For the text-containing cell, return its midpoint in (X, Y) coordinate format. 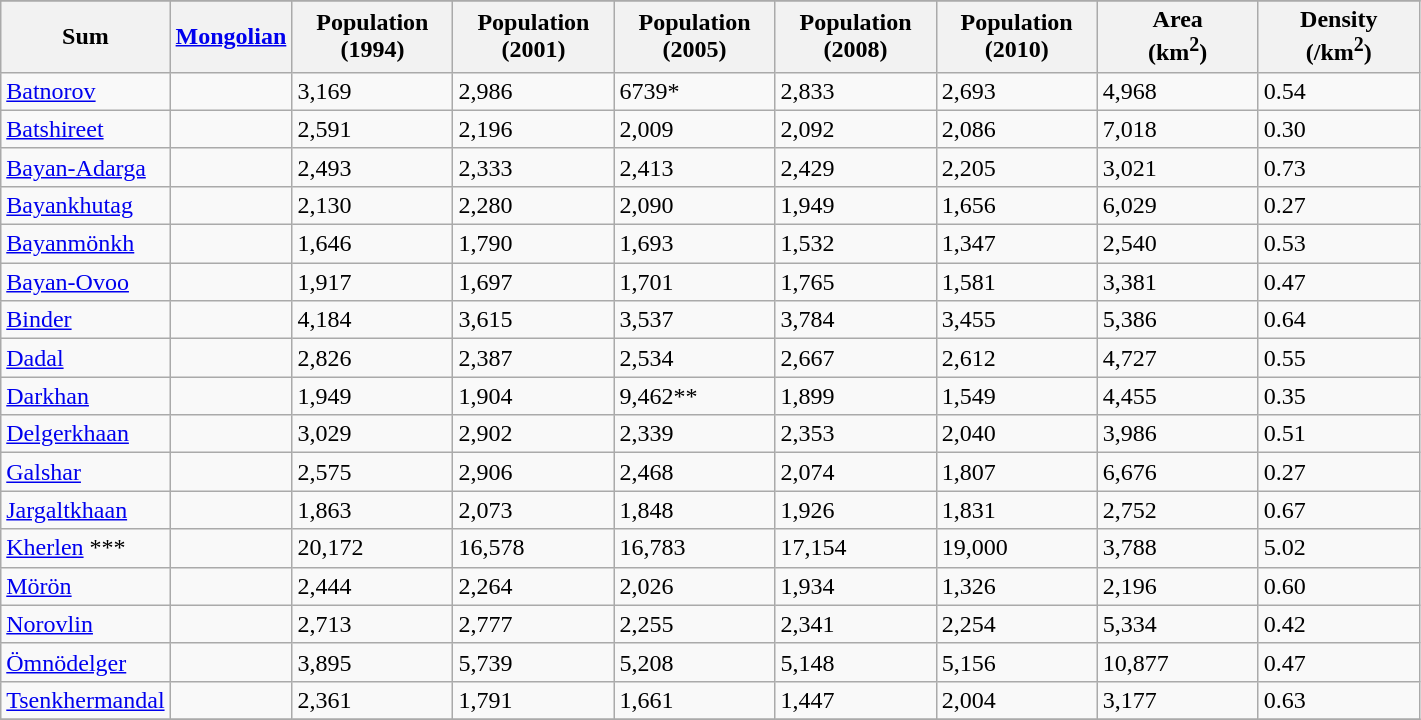
2,540 (1178, 244)
2,667 (856, 358)
Sum (86, 37)
Norovlin (86, 624)
2,777 (534, 624)
Bayanmönkh (86, 244)
1,899 (856, 396)
1,326 (1016, 586)
2,612 (1016, 358)
2,255 (694, 624)
Population (2010) (1016, 37)
0.67 (1338, 510)
1,347 (1016, 244)
5,334 (1178, 624)
2,575 (372, 472)
1,791 (534, 700)
1,848 (694, 510)
3,177 (1178, 700)
2,693 (1016, 91)
Area (km2) (1178, 37)
0.51 (1338, 434)
1,863 (372, 510)
Population (1994) (372, 37)
6739* (694, 91)
Bayan-Ovoo (86, 282)
Galshar (86, 472)
2,444 (372, 586)
2,713 (372, 624)
2,090 (694, 205)
0.63 (1338, 700)
5,148 (856, 662)
2,591 (372, 129)
2,339 (694, 434)
5,739 (534, 662)
6,676 (1178, 472)
1,697 (534, 282)
0.53 (1338, 244)
2,361 (372, 700)
Tsenkhermandal (86, 700)
2,009 (694, 129)
3,021 (1178, 167)
0.35 (1338, 396)
Batshireet (86, 129)
2,752 (1178, 510)
2,986 (534, 91)
1,934 (856, 586)
2,264 (534, 586)
Mörön (86, 586)
16,578 (534, 548)
1,581 (1016, 282)
2,493 (372, 167)
3,895 (372, 662)
3,615 (534, 320)
Mongolian (231, 37)
0.30 (1338, 129)
Batnorov (86, 91)
1,917 (372, 282)
2,906 (534, 472)
2,026 (694, 586)
1,532 (856, 244)
4,455 (1178, 396)
5,156 (1016, 662)
20,172 (372, 548)
2,833 (856, 91)
5,208 (694, 662)
2,534 (694, 358)
Bayan-Adarga (86, 167)
5.02 (1338, 548)
2,902 (534, 434)
2,254 (1016, 624)
3,169 (372, 91)
0.64 (1338, 320)
2,468 (694, 472)
3,784 (856, 320)
1,693 (694, 244)
0.60 (1338, 586)
1,807 (1016, 472)
1,904 (534, 396)
0.73 (1338, 167)
2,092 (856, 129)
1,447 (856, 700)
3,986 (1178, 434)
4,968 (1178, 91)
6,029 (1178, 205)
Delgerkhaan (86, 434)
2,353 (856, 434)
2,074 (856, 472)
2,413 (694, 167)
0.42 (1338, 624)
2,004 (1016, 700)
Binder (86, 320)
Density (/km2) (1338, 37)
Population (2005) (694, 37)
2,073 (534, 510)
1,701 (694, 282)
2,826 (372, 358)
2,333 (534, 167)
5,386 (1178, 320)
1,549 (1016, 396)
10,877 (1178, 662)
Population (2001) (534, 37)
Jargaltkhaan (86, 510)
1,831 (1016, 510)
2,387 (534, 358)
2,280 (534, 205)
4,727 (1178, 358)
1,646 (372, 244)
19,000 (1016, 548)
16,783 (694, 548)
4,184 (372, 320)
Dadal (86, 358)
17,154 (856, 548)
2,341 (856, 624)
3,381 (1178, 282)
0.55 (1338, 358)
1,926 (856, 510)
3,455 (1016, 320)
Darkhan (86, 396)
0.54 (1338, 91)
2,086 (1016, 129)
1,765 (856, 282)
Bayankhutag (86, 205)
Population (2008) (856, 37)
1,656 (1016, 205)
1,790 (534, 244)
2,040 (1016, 434)
2,130 (372, 205)
Ömnödelger (86, 662)
1,661 (694, 700)
3,029 (372, 434)
2,205 (1016, 167)
9,462** (694, 396)
3,788 (1178, 548)
3,537 (694, 320)
Kherlen *** (86, 548)
7,018 (1178, 129)
2,429 (856, 167)
